Determine the (X, Y) coordinate at the center of the cell enclosing the given text.  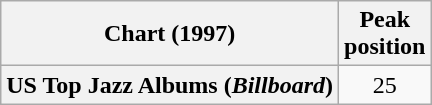
US Top Jazz Albums (Billboard) (170, 85)
Peakposition (385, 34)
25 (385, 85)
Chart (1997) (170, 34)
